Scan for the cell matching the given text and deliver its [X, Y] coordinate at center. 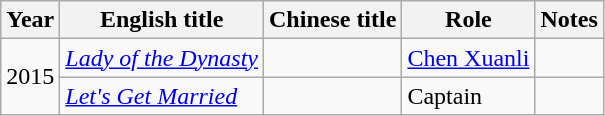
Captain [468, 96]
Lady of the Dynasty [162, 58]
English title [162, 20]
Let's Get Married [162, 96]
Year [30, 20]
Notes [569, 20]
Role [468, 20]
2015 [30, 77]
Chen Xuanli [468, 58]
Chinese title [333, 20]
